Scan for the cell matching the given text and deliver its (X, Y) coordinate at center. 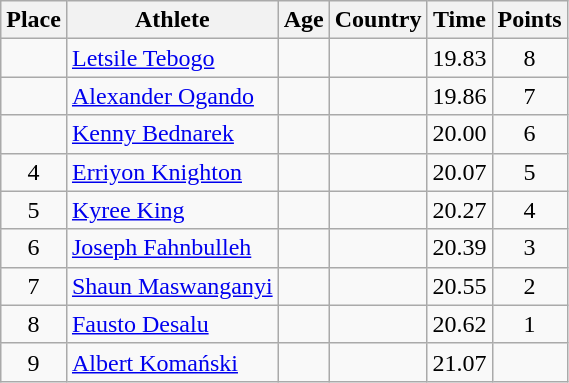
19.83 (460, 58)
Fausto Desalu (172, 324)
Country (378, 20)
19.86 (460, 96)
20.07 (460, 172)
Athlete (172, 20)
Alexander Ogando (172, 96)
1 (530, 324)
Kyree King (172, 210)
Shaun Maswanganyi (172, 286)
Age (304, 20)
Kenny Bednarek (172, 134)
2 (530, 286)
21.07 (460, 362)
20.62 (460, 324)
Erriyon Knighton (172, 172)
Place (34, 20)
20.00 (460, 134)
20.27 (460, 210)
Points (530, 20)
20.55 (460, 286)
Joseph Fahnbulleh (172, 248)
Time (460, 20)
9 (34, 362)
20.39 (460, 248)
Albert Komański (172, 362)
3 (530, 248)
Letsile Tebogo (172, 58)
